Determine the (x, y) coordinate at the center of the cell enclosing the given text.  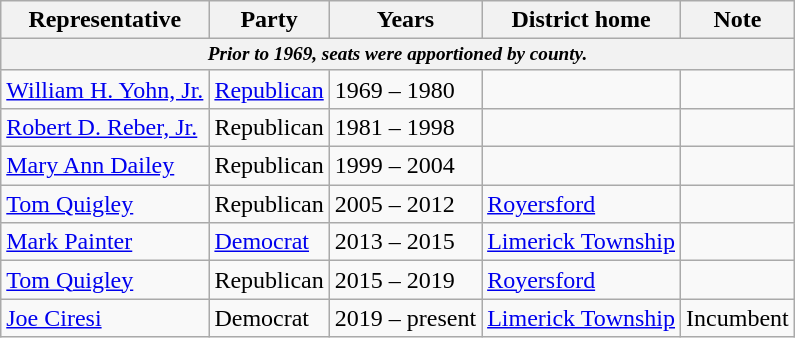
Robert D. Reber, Jr. (105, 128)
Prior to 1969, seats were apportioned by county. (398, 55)
2005 – 2012 (405, 204)
1981 – 1998 (405, 128)
District home (582, 20)
Representative (105, 20)
2015 – 2019 (405, 280)
Joe Ciresi (105, 318)
Note (738, 20)
William H. Yohn, Jr. (105, 89)
1999 – 2004 (405, 166)
Party (269, 20)
Mark Painter (105, 242)
2013 – 2015 (405, 242)
1969 – 1980 (405, 89)
2019 – present (405, 318)
Years (405, 20)
Incumbent (738, 318)
Mary Ann Dailey (105, 166)
